Detect which cell encompasses the target text, then output its [X, Y] center coordinate. 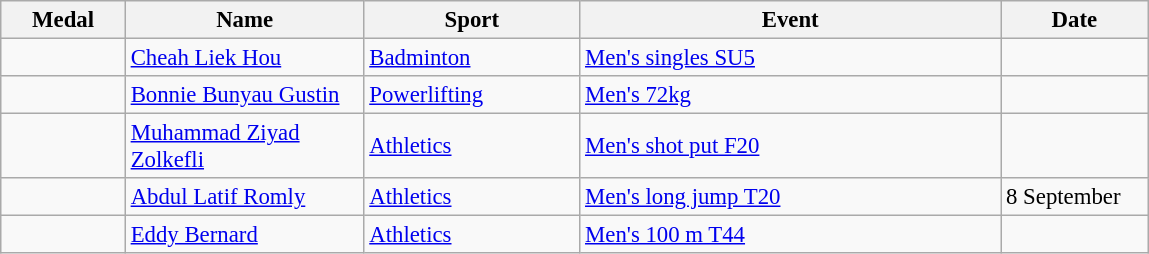
Event [790, 20]
Men's long jump T20 [790, 197]
Name [244, 20]
Men's 100 m T44 [790, 235]
Muhammad Ziyad Zolkefli [244, 146]
Men's shot put F20 [790, 146]
Powerlifting [472, 95]
Men's singles SU5 [790, 58]
Cheah Liek Hou [244, 58]
Bonnie Bunyau Gustin [244, 95]
Medal [64, 20]
Abdul Latif Romly [244, 197]
Eddy Bernard [244, 235]
Date [1074, 20]
Badminton [472, 58]
8 September [1074, 197]
Men's 72kg [790, 95]
Sport [472, 20]
